For the text-containing cell, return its midpoint in (X, Y) coordinate format. 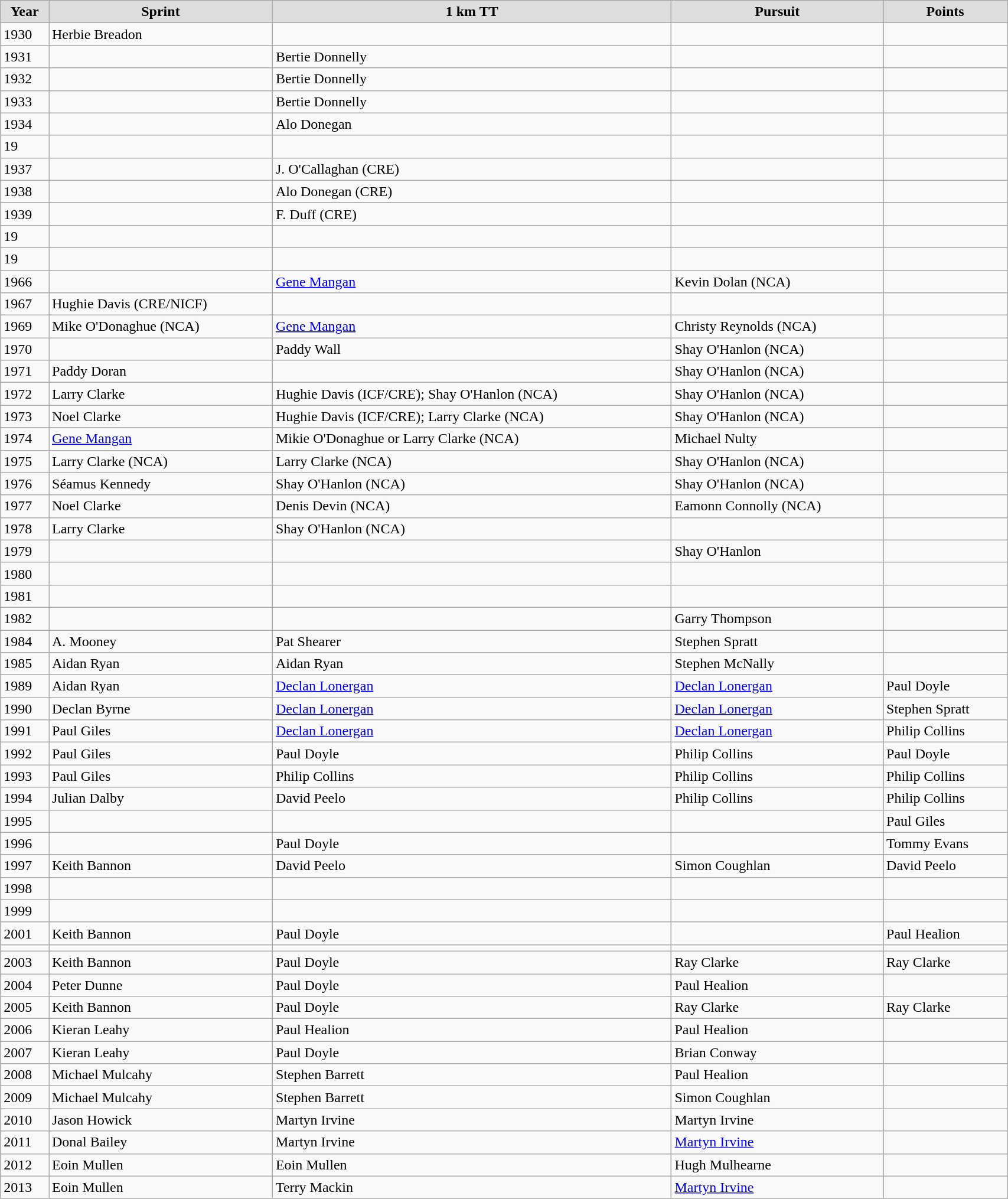
1978 (25, 529)
Paddy Wall (472, 349)
2011 (25, 1142)
Jason Howick (161, 1120)
Hugh Mulhearne (777, 1165)
Herbie Breadon (161, 34)
Tommy Evans (945, 843)
1980 (25, 574)
Alo Donegan (CRE) (472, 191)
1972 (25, 394)
2008 (25, 1075)
2009 (25, 1097)
Sprint (161, 12)
1982 (25, 618)
1981 (25, 596)
1931 (25, 57)
Séamus Kennedy (161, 484)
1995 (25, 821)
1977 (25, 506)
2001 (25, 933)
1985 (25, 664)
Garry Thompson (777, 618)
1989 (25, 686)
Peter Dunne (161, 985)
1973 (25, 416)
Declan Byrne (161, 709)
1993 (25, 776)
Year (25, 12)
1984 (25, 641)
2004 (25, 985)
1975 (25, 461)
1974 (25, 439)
2010 (25, 1120)
2005 (25, 1008)
Mikie O'Donaghue or Larry Clarke (NCA) (472, 439)
Brian Conway (777, 1053)
1994 (25, 799)
Stephen McNally (777, 664)
1934 (25, 124)
1932 (25, 79)
1979 (25, 551)
Terry Mackin (472, 1187)
1969 (25, 327)
2006 (25, 1030)
Hughie Davis (ICF/CRE); Shay O'Hanlon (NCA) (472, 394)
A. Mooney (161, 641)
1976 (25, 484)
Julian Dalby (161, 799)
Hughie Davis (CRE/NICF) (161, 304)
1991 (25, 731)
1967 (25, 304)
1990 (25, 709)
Michael Nulty (777, 439)
Donal Bailey (161, 1142)
2003 (25, 962)
Pursuit (777, 12)
1998 (25, 888)
F. Duff (CRE) (472, 214)
1999 (25, 911)
1930 (25, 34)
2007 (25, 1053)
Denis Devin (NCA) (472, 506)
1 km TT (472, 12)
1996 (25, 843)
1938 (25, 191)
Mike O'Donaghue (NCA) (161, 327)
Eamonn Connolly (NCA) (777, 506)
Alo Donegan (472, 124)
Kevin Dolan (NCA) (777, 282)
Christy Reynolds (NCA) (777, 327)
Paddy Doran (161, 372)
Hughie Davis (ICF/CRE); Larry Clarke (NCA) (472, 416)
1939 (25, 214)
1966 (25, 282)
2013 (25, 1187)
Points (945, 12)
Shay O'Hanlon (777, 551)
1992 (25, 754)
1970 (25, 349)
2012 (25, 1165)
1997 (25, 866)
Pat Shearer (472, 641)
1937 (25, 169)
J. O'Callaghan (CRE) (472, 169)
1971 (25, 372)
1933 (25, 102)
